From the cell containing the given text, extract its center point as [X, Y] coordinate. 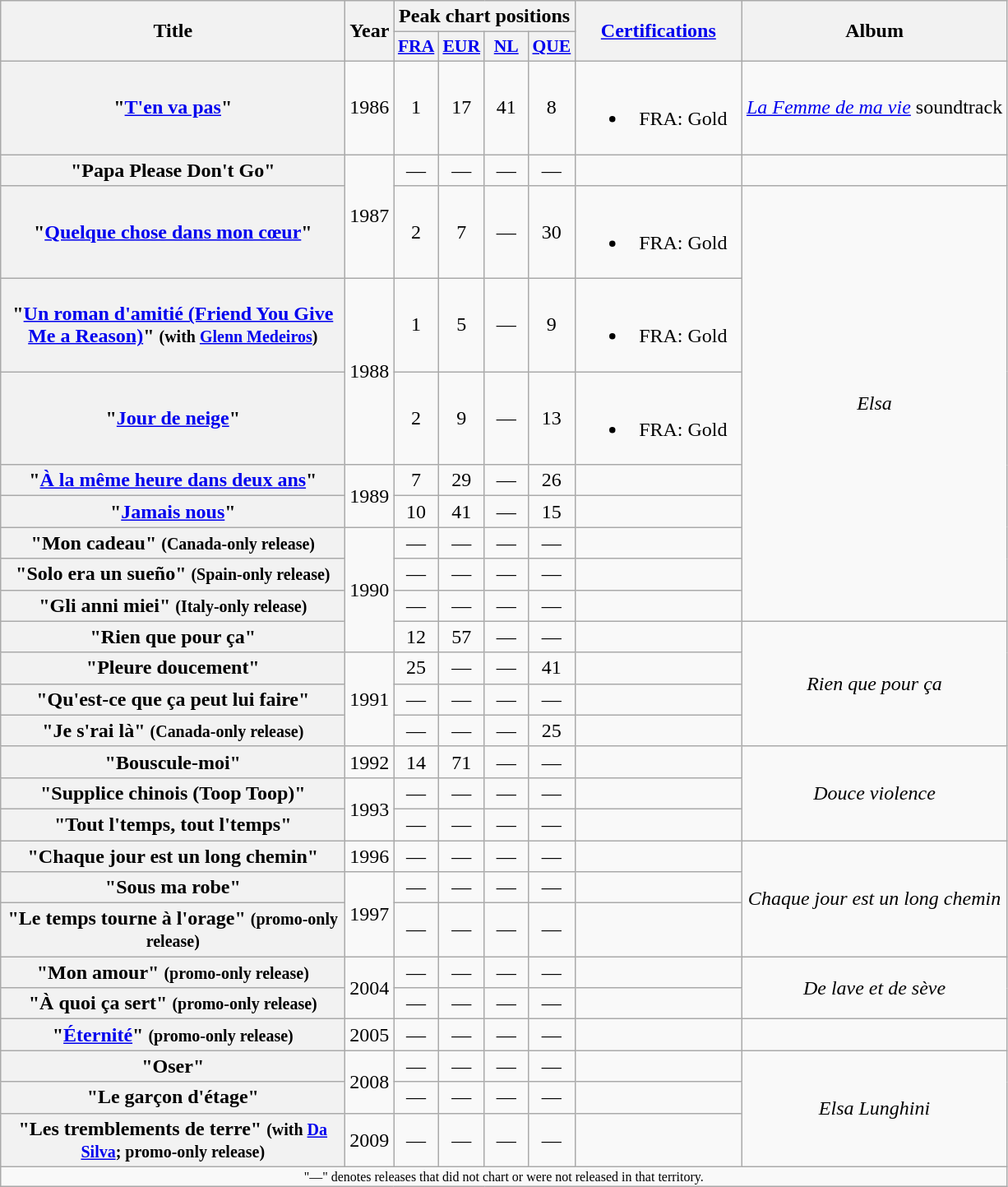
"Éternité" (promo-only release) [173, 1035]
29 [461, 480]
15 [551, 512]
Year [370, 31]
De lave et de sève [874, 988]
13 [551, 418]
71 [461, 762]
"Solo era un sueño" (Spain-only release) [173, 574]
"Bouscule-moi" [173, 762]
1989 [370, 496]
"Qu'est-ce que ça peut lui faire" [173, 699]
"Mon cadeau" (Canada-only release) [173, 543]
57 [461, 637]
1992 [370, 762]
"Rien que pour ça" [173, 637]
"Le temps tourne à l'orage" (promo-only release) [173, 930]
1991 [370, 699]
1993 [370, 809]
Title [173, 31]
"Un roman d'amitié (Friend You Give Me a Reason)" (with Glenn Medeiros) [173, 326]
1997 [370, 915]
Album [874, 31]
"—" denotes releases that did not chart or were not released in that territory. [504, 1176]
"Jour de neige" [173, 418]
"Je s'rai là" (Canada-only release) [173, 730]
Elsa Lunghini [874, 1109]
1986 [370, 107]
Peak chart positions [484, 16]
Chaque jour est un long chemin [874, 898]
"Supplice chinois (Toop Toop)" [173, 793]
Rien que pour ça [874, 684]
12 [416, 637]
14 [416, 762]
"Jamais nous" [173, 512]
NL [506, 47]
EUR [461, 47]
17 [461, 107]
"À la même heure dans deux ans" [173, 480]
"T'en va pas" [173, 107]
5 [461, 326]
Certifications [658, 31]
1990 [370, 590]
La Femme de ma vie soundtrack [874, 107]
26 [551, 480]
FRA [416, 47]
1996 [370, 856]
"À quoi ça sert" (promo-only release) [173, 1004]
1987 [370, 217]
8 [551, 107]
"Le garçon d'étage" [173, 1097]
"Les tremblements de terre" (with Da Silva; promo-only release) [173, 1140]
QUE [551, 47]
"Mon amour" (promo-only release) [173, 972]
Douce violence [874, 793]
2005 [370, 1035]
"Gli anni miei" (Italy-only release) [173, 605]
30 [551, 232]
10 [416, 512]
"Oser" [173, 1066]
"Quelque chose dans mon cœur" [173, 232]
2008 [370, 1082]
"Tout l'temps, tout l'temps" [173, 824]
"Chaque jour est un long chemin" [173, 856]
Elsa [874, 404]
1988 [370, 372]
2004 [370, 988]
2009 [370, 1140]
"Sous ma robe" [173, 888]
"Papa Please Don't Go" [173, 170]
"Pleure doucement" [173, 668]
